Detect which cell encompasses the target text, then output its (X, Y) center coordinate. 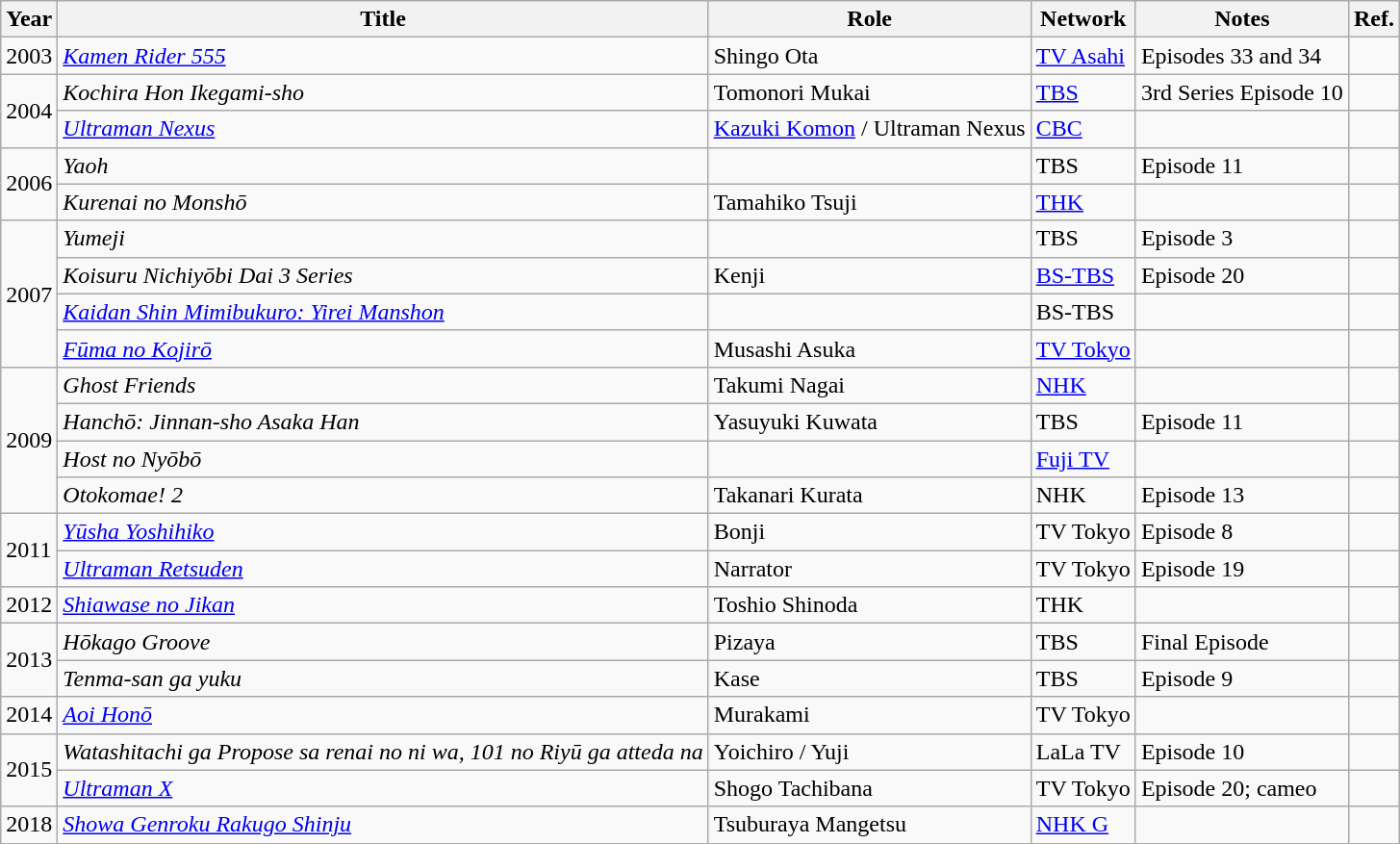
Final Episode (1241, 642)
Takumi Nagai (870, 385)
Tenma-san ga yuku (383, 678)
Yasuyuki Kuwata (870, 422)
Yaoh (383, 166)
Otokomae! 2 (383, 496)
Hanchō: Jinnan-sho Asaka Han (383, 422)
Kenji (870, 275)
Showa Genroku Rakugo Shinju (383, 825)
Murakami (870, 715)
Pizaya (870, 642)
3rd Series Episode 10 (1241, 92)
Ghost Friends (383, 385)
Fūma no Kojirō (383, 348)
Hōkago Groove (383, 642)
Network (1083, 19)
Episodes 33 and 34 (1241, 56)
CBC (1083, 129)
Year (29, 19)
Fuji TV (1083, 459)
Kurenai no Monshō (383, 202)
Musashi Asuka (870, 348)
2003 (29, 56)
Aoi Honō (383, 715)
Ref. (1374, 19)
Episode 19 (1241, 569)
Kochira Hon Ikegami-sho (383, 92)
Notes (1241, 19)
Toshio Shinoda (870, 605)
Shogo Tachibana (870, 788)
Tomonori Mukai (870, 92)
NHK G (1083, 825)
2011 (29, 550)
Episode 20 (1241, 275)
Narrator (870, 569)
Host no Nyōbō (383, 459)
LaLa TV (1083, 752)
2015 (29, 770)
2004 (29, 111)
Ultraman Retsuden (383, 569)
Yumeji (383, 239)
Episode 9 (1241, 678)
Koisuru Nichiyōbi Dai 3 Series (383, 275)
Shiawase no Jikan (383, 605)
Title (383, 19)
Kase (870, 678)
Shingo Ota (870, 56)
2007 (29, 294)
2014 (29, 715)
Episode 8 (1241, 532)
2012 (29, 605)
Episode 20; cameo (1241, 788)
2013 (29, 660)
2006 (29, 184)
Tamahiko Tsuji (870, 202)
Episode 13 (1241, 496)
Bonji (870, 532)
Yoichiro / Yuji (870, 752)
Ultraman Nexus (383, 129)
Kamen Rider 555 (383, 56)
Role (870, 19)
TV Asahi (1083, 56)
Episode 3 (1241, 239)
2018 (29, 825)
2009 (29, 440)
Tsuburaya Mangetsu (870, 825)
Watashitachi ga Propose sa renai no ni wa, 101 no Riyū ga atteda na (383, 752)
Takanari Kurata (870, 496)
Kaidan Shin Mimibukuro: Yirei Manshon (383, 312)
Yūsha Yoshihiko (383, 532)
Kazuki Komon / Ultraman Nexus (870, 129)
Episode 10 (1241, 752)
Ultraman X (383, 788)
